Find where the given text appears and provide that cell's center as (x, y) coordinate. 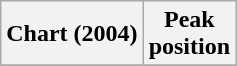
Peak position (189, 34)
Chart (2004) (72, 34)
